For the text-containing cell, return its midpoint in [x, y] coordinate format. 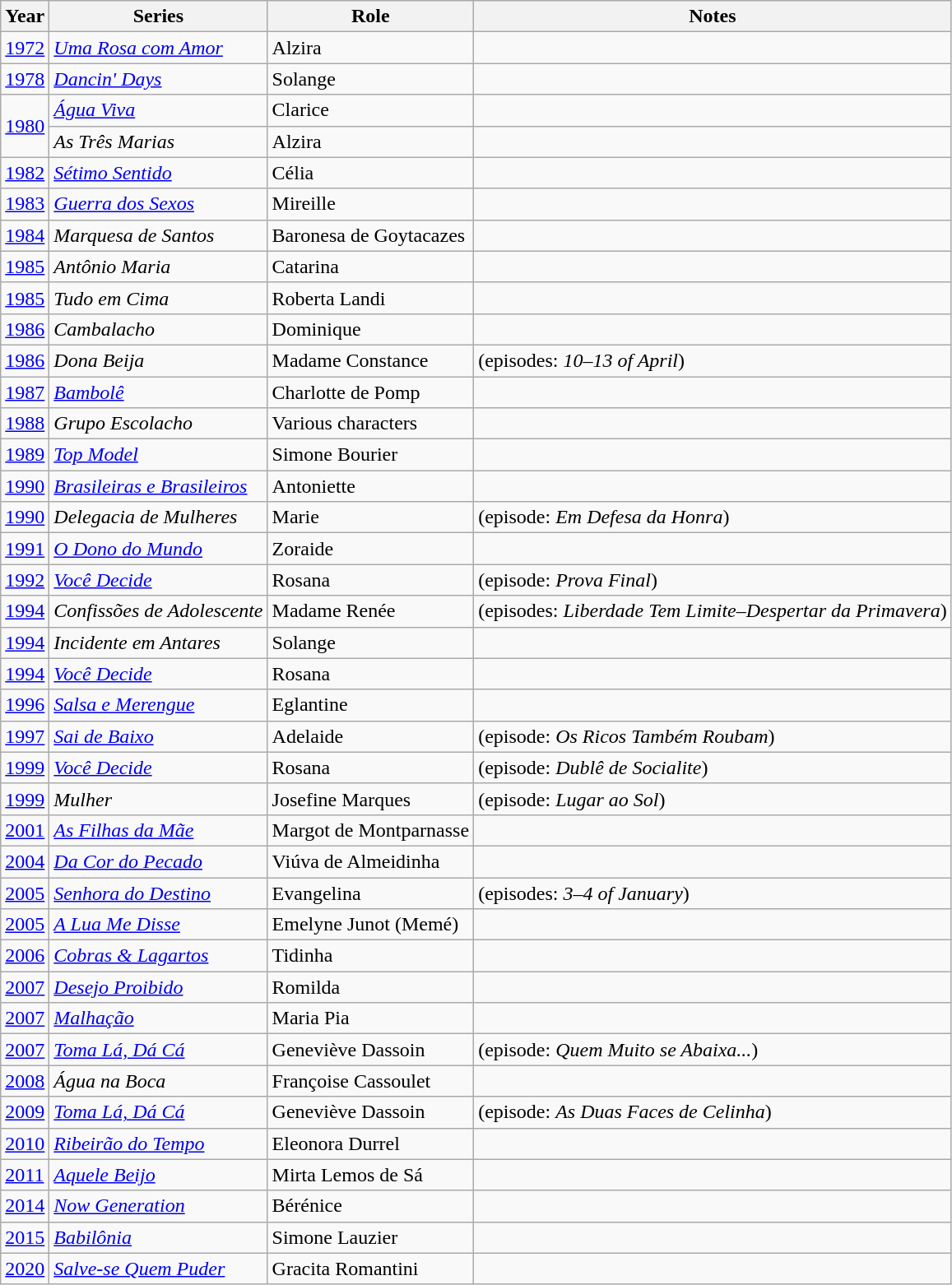
Bérénice [370, 1206]
As Filhas da Mãe [158, 830]
(episodes: 10–13 of April) [713, 360]
Mireille [370, 204]
1996 [25, 705]
Cambalacho [158, 329]
Romilda [370, 987]
Françoise Cassoulet [370, 1081]
Eglantine [370, 705]
Bambolê [158, 392]
Tidinha [370, 956]
2011 [25, 1175]
A Lua Me Disse [158, 925]
2015 [25, 1237]
(episode: As Duas Faces de Celinha) [713, 1112]
Clarice [370, 110]
2020 [25, 1269]
Dominique [370, 329]
Babilônia [158, 1237]
Tudo em Cima [158, 298]
Célia [370, 173]
Zoraide [370, 549]
1972 [25, 48]
Simone Lauzier [370, 1237]
Evangelina [370, 893]
Viúva de Almeidinha [370, 861]
(episode: Quem Muito se Abaixa...) [713, 1050]
Now Generation [158, 1206]
Da Cor do Pecado [158, 861]
1988 [25, 424]
(episode: Dublê de Socialite) [713, 768]
Various characters [370, 424]
Dona Beija [158, 360]
Madame Renée [370, 611]
Emelyne Junot (Memé) [370, 925]
Delegacia de Mulheres [158, 517]
(episode: Prova Final) [713, 580]
Antoniette [370, 486]
2001 [25, 830]
Notes [713, 16]
Incidente em Antares [158, 642]
Role [370, 16]
Roberta Landi [370, 298]
1983 [25, 204]
(episode: Os Ricos Também Roubam) [713, 736]
Marie [370, 517]
1992 [25, 580]
Eleonora Durrel [370, 1144]
Sai de Baixo [158, 736]
1997 [25, 736]
1984 [25, 235]
Marquesa de Santos [158, 235]
(episode: Em Defesa da Honra) [713, 517]
Grupo Escolacho [158, 424]
As Três Marias [158, 141]
2004 [25, 861]
Adelaide [370, 736]
Salve-se Quem Puder [158, 1269]
1989 [25, 455]
Dancin' Days [158, 79]
Maria Pia [370, 1018]
Madame Constance [370, 360]
Brasileiras e Brasileiros [158, 486]
Senhora do Destino [158, 893]
(episodes: Liberdade Tem Limite–Despertar da Primavera) [713, 611]
1987 [25, 392]
Cobras & Lagartos [158, 956]
2014 [25, 1206]
Sétimo Sentido [158, 173]
Guerra dos Sexos [158, 204]
Simone Bourier [370, 455]
Malhação [158, 1018]
Água na Boca [158, 1081]
Margot de Montparnasse [370, 830]
1980 [25, 126]
Água Viva [158, 110]
1982 [25, 173]
2010 [25, 1144]
Mulher [158, 799]
Baronesa de Goytacazes [370, 235]
1991 [25, 549]
Catarina [370, 267]
Aquele Beijo [158, 1175]
Gracita Romantini [370, 1269]
Desejo Proibido [158, 987]
Ribeirão do Tempo [158, 1144]
Confissões de Adolescente [158, 611]
1978 [25, 79]
Josefine Marques [370, 799]
Top Model [158, 455]
2006 [25, 956]
2008 [25, 1081]
Antônio Maria [158, 267]
Uma Rosa com Amor [158, 48]
Charlotte de Pomp [370, 392]
(episode: Lugar ao Sol) [713, 799]
Year [25, 16]
Salsa e Merengue [158, 705]
O Dono do Mundo [158, 549]
(episodes: 3–4 of January) [713, 893]
Series [158, 16]
2009 [25, 1112]
Mirta Lemos de Sá [370, 1175]
